Return the [x, y] coordinate for the center point of the cell that contains the specified text.  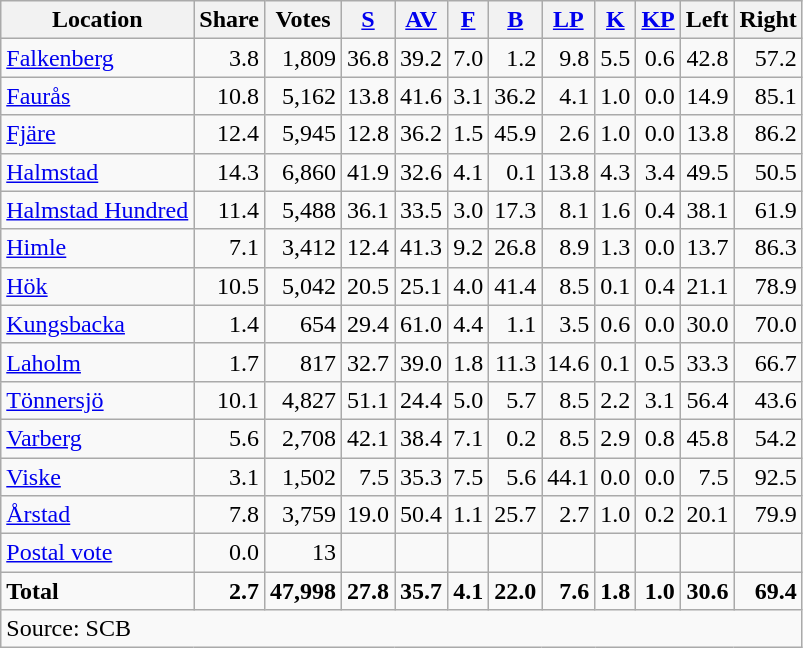
79.9 [768, 515]
12.8 [368, 134]
4.4 [468, 324]
14.6 [568, 362]
41.3 [422, 248]
2.6 [568, 134]
70.0 [768, 324]
8.9 [568, 248]
0.5 [658, 362]
Halmstad [98, 172]
AV [422, 20]
8.1 [568, 210]
Source: SCB [402, 629]
Kungsbacka [98, 324]
14.3 [230, 172]
4,827 [302, 400]
50.4 [422, 515]
51.1 [368, 400]
30.6 [707, 591]
33.3 [707, 362]
32.7 [368, 362]
LP [568, 20]
21.1 [707, 286]
Share [230, 20]
Viske [98, 477]
20.5 [368, 286]
F [468, 20]
49.5 [707, 172]
1.2 [516, 58]
Right [768, 20]
35.3 [422, 477]
7.8 [230, 515]
10.8 [230, 96]
6,860 [302, 172]
11.4 [230, 210]
1.7 [230, 362]
1.3 [616, 248]
13.7 [707, 248]
5.0 [468, 400]
54.2 [768, 438]
42.1 [368, 438]
38.4 [422, 438]
3,412 [302, 248]
41.4 [516, 286]
41.9 [368, 172]
Halmstad Hundred [98, 210]
3,759 [302, 515]
Hök [98, 286]
25.1 [422, 286]
1.4 [230, 324]
9.8 [568, 58]
Falkenberg [98, 58]
5,488 [302, 210]
22.0 [516, 591]
3.8 [230, 58]
2.2 [616, 400]
654 [302, 324]
38.1 [707, 210]
3.5 [568, 324]
10.5 [230, 286]
42.8 [707, 58]
5,042 [302, 286]
45.9 [516, 134]
5,162 [302, 96]
57.2 [768, 58]
2.9 [616, 438]
5.5 [616, 58]
S [368, 20]
1,809 [302, 58]
Postal vote [98, 553]
Tönnersjö [98, 400]
43.6 [768, 400]
1.5 [468, 134]
7.0 [468, 58]
39.2 [422, 58]
61.9 [768, 210]
44.1 [568, 477]
19.0 [368, 515]
Faurås [98, 96]
26.8 [516, 248]
5.7 [516, 400]
3.4 [658, 172]
4.0 [468, 286]
85.1 [768, 96]
69.4 [768, 591]
50.5 [768, 172]
61.0 [422, 324]
86.2 [768, 134]
7.6 [568, 591]
Laholm [98, 362]
5,945 [302, 134]
Total [98, 591]
KP [658, 20]
Årstad [98, 515]
36.1 [368, 210]
1,502 [302, 477]
20.1 [707, 515]
25.7 [516, 515]
10.1 [230, 400]
0.8 [658, 438]
33.5 [422, 210]
56.4 [707, 400]
817 [302, 362]
Location [98, 20]
39.0 [422, 362]
78.9 [768, 286]
Himle [98, 248]
92.5 [768, 477]
47,998 [302, 591]
36.8 [368, 58]
K [616, 20]
2,708 [302, 438]
30.0 [707, 324]
24.4 [422, 400]
1.6 [616, 210]
9.2 [468, 248]
17.3 [516, 210]
B [516, 20]
Votes [302, 20]
11.3 [516, 362]
32.6 [422, 172]
66.7 [768, 362]
4.3 [616, 172]
Varberg [98, 438]
14.9 [707, 96]
29.4 [368, 324]
13 [302, 553]
41.6 [422, 96]
Fjäre [98, 134]
3.0 [468, 210]
Left [707, 20]
86.3 [768, 248]
35.7 [422, 591]
27.8 [368, 591]
45.8 [707, 438]
